Find where the given text appears and provide that cell's center as [x, y] coordinate. 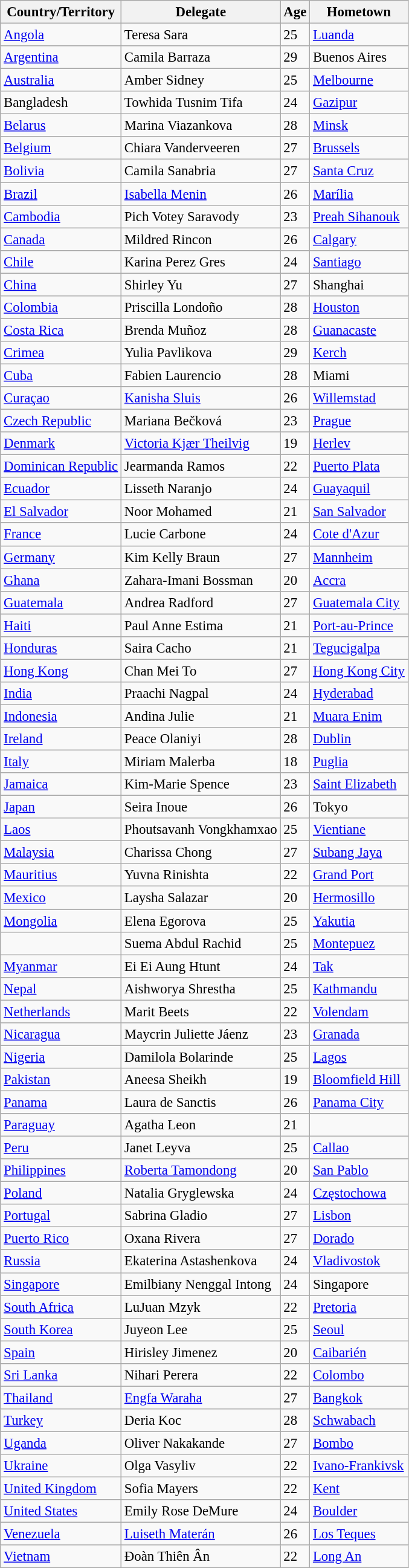
Russia [61, 1262]
Vietnam [61, 1557]
Charissa Chong [201, 853]
Victoria Kjær Theilvig [201, 444]
Lisseth Naranjo [201, 489]
Guatemala City [359, 602]
Oliver Nakakande [201, 1443]
Miriam Malerba [201, 762]
Thailand [61, 1398]
Curaçao [61, 398]
Lagos [359, 1057]
Shirley Yu [201, 285]
Callao [359, 1148]
United States [61, 1511]
Peace Olaniyi [201, 739]
Olga Vasyliv [201, 1466]
Boulder [359, 1511]
Mongolia [61, 921]
Los Teques [359, 1534]
Guatemala [61, 602]
Natalia Gryglewska [201, 1193]
Panama [61, 1102]
Deria Koc [201, 1421]
Pich Votey Saravody [201, 216]
Nicaragua [61, 1034]
Lucie Carbone [201, 535]
Seoul [359, 1329]
Cambodia [61, 216]
Camila Barraza [201, 57]
Caibarién [359, 1352]
Port-au-Prince [359, 625]
Crimea [61, 353]
Dublin [359, 739]
Vladivostok [359, 1262]
Damilola Bolarinde [201, 1057]
Santiago [359, 262]
Emily Rose DeMure [201, 1511]
Karina Perez Gres [201, 262]
Hong Kong [61, 671]
Cote d'Azur [359, 535]
Laura de Sanctis [201, 1102]
Prague [359, 421]
Aishworya Shrestha [201, 989]
Ukraine [61, 1466]
Volendam [359, 1011]
France [61, 535]
Puerto Plata [359, 466]
Herlev [359, 444]
Ekaterina Astashenkova [201, 1262]
Buenos Aires [359, 57]
Tak [359, 966]
Gazipur [359, 103]
Mariana Bečková [201, 421]
Australia [61, 80]
Mexico [61, 898]
Brazil [61, 194]
Spain [61, 1352]
Peru [61, 1148]
Aneesa Sheikh [201, 1080]
Netherlands [61, 1011]
Jearmanda Ramos [201, 466]
Preah Sihanouk [359, 216]
Minsk [359, 126]
India [61, 694]
Mannheim [359, 557]
Denmark [61, 444]
Ecuador [61, 489]
Đoàn Thiên Ân [201, 1557]
Belarus [61, 126]
Czech Republic [61, 421]
Guanacaste [359, 330]
Marina Viazankova [201, 126]
Roberta Tamondong [201, 1170]
Santa Cruz [359, 171]
Kim-Marie Spence [201, 784]
Ivano-Frankivsk [359, 1466]
Emilbiany Nenggal Intong [201, 1284]
Pakistan [61, 1080]
Amber Sidney [201, 80]
Philippines [61, 1170]
South Korea [61, 1329]
Fabien Laurencio [201, 375]
Colombo [359, 1375]
Bloomfield Hill [359, 1080]
Yuvna Rinishta [201, 876]
Chan Mei To [201, 671]
Calgary [359, 239]
Chile [61, 262]
Teresa Sara [201, 35]
Hirisley Jimenez [201, 1352]
Cuba [61, 375]
Ireland [61, 739]
Elena Egorova [201, 921]
Kim Kelly Braun [201, 557]
Marília [359, 194]
Pretoria [359, 1307]
Melbourne [359, 80]
Houston [359, 308]
Canada [61, 239]
18 [295, 762]
Sabrina Gladio [201, 1216]
Engfa Waraha [201, 1398]
Zahara-Imani Bossman [201, 580]
Brussels [359, 148]
Costa Rica [61, 330]
Oxana Rivera [201, 1239]
Indonesia [61, 716]
Saira Cacho [201, 648]
Częstochowa [359, 1193]
Yulia Pavlikova [201, 353]
Andrea Radford [201, 602]
Tegucigalpa [359, 648]
Japan [61, 807]
Country/Territory [61, 12]
Guayaquil [359, 489]
Luanda [359, 35]
Ghana [61, 580]
Bangkok [359, 1398]
Brenda Muñoz [201, 330]
Muara Enim [359, 716]
Ei Ei Aung Htunt [201, 966]
Germany [61, 557]
Grand Port [359, 876]
Accra [359, 580]
Sofia Mayers [201, 1489]
Miami [359, 375]
Willemstad [359, 398]
Bolivia [61, 171]
South Africa [61, 1307]
Delegate [201, 12]
Angola [61, 35]
Sri Lanka [61, 1375]
San Salvador [359, 512]
Kerch [359, 353]
Poland [61, 1193]
Suema Abdul Rachid [201, 943]
Dominican Republic [61, 466]
Luiseth Materán [201, 1534]
Juyeon Lee [201, 1329]
Portugal [61, 1216]
Honduras [61, 648]
Long An [359, 1557]
Mildred Rincon [201, 239]
San Pablo [359, 1170]
Nepal [61, 989]
Bangladesh [61, 103]
LuJuan Mzyk [201, 1307]
Priscilla Londoño [201, 308]
Italy [61, 762]
Kathmandu [359, 989]
Kanisha Sluis [201, 398]
Hermosillo [359, 898]
Isabella Menin [201, 194]
Turkey [61, 1421]
Yakutia [359, 921]
Belgium [61, 148]
Agatha Leon [201, 1125]
Vientiane [359, 830]
Paraguay [61, 1125]
Maycrin Juliette Jáenz [201, 1034]
Argentina [61, 57]
Uganda [61, 1443]
United Kingdom [61, 1489]
Nihari Perera [201, 1375]
Mauritius [61, 876]
Malaysia [61, 853]
Dorado [359, 1239]
Bombo [359, 1443]
Noor Mohamed [201, 512]
Tokyo [359, 807]
Janet Leyva [201, 1148]
Puglia [359, 762]
Laos [61, 830]
Colombia [61, 308]
Puerto Rico [61, 1239]
Haiti [61, 625]
Granada [359, 1034]
Nigeria [61, 1057]
El Salvador [61, 512]
Praachi Nagpal [201, 694]
Towhida Tusnim Tifa [201, 103]
China [61, 285]
Panama City [359, 1102]
Hometown [359, 12]
Jamaica [61, 784]
Marit Beets [201, 1011]
Subang Jaya [359, 853]
Chiara Vanderveeren [201, 148]
Shanghai [359, 285]
Montepuez [359, 943]
Laysha Salazar [201, 898]
Phoutsavanh Vongkhamxao [201, 830]
Age [295, 12]
Schwabach [359, 1421]
Kent [359, 1489]
Andina Julie [201, 716]
Hong Kong City [359, 671]
Myanmar [61, 966]
Saint Elizabeth [359, 784]
Lisbon [359, 1216]
Paul Anne Estima [201, 625]
Camila Sanabria [201, 171]
Venezuela [61, 1534]
Seira Inoue [201, 807]
Hyderabad [359, 694]
